Find where the given text appears and provide that cell's center as [X, Y] coordinate. 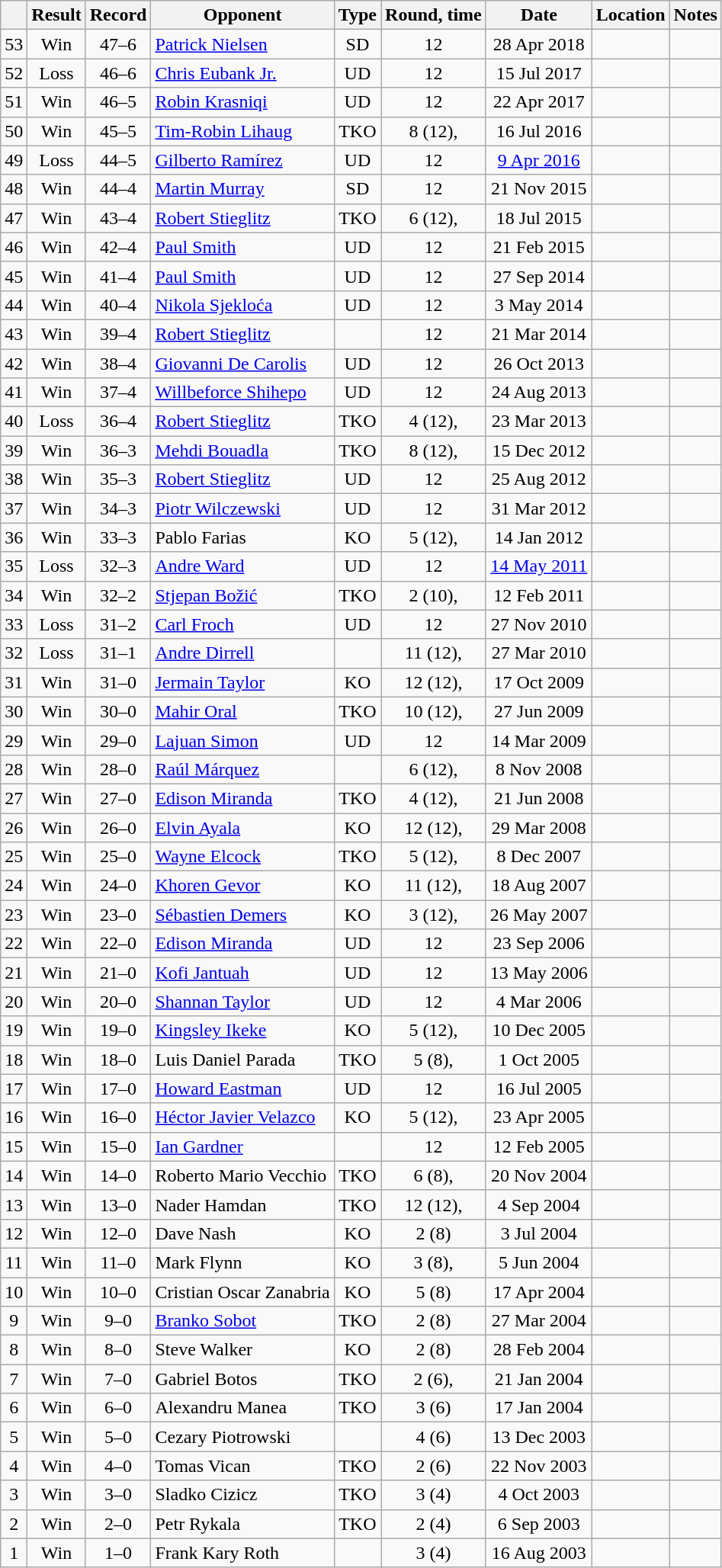
Result [56, 15]
4 Oct 2003 [538, 1495]
Branko Sobot [242, 1321]
17 Oct 2009 [538, 682]
28 Apr 2018 [538, 44]
Elvin Ayala [242, 827]
35 [14, 566]
13 [14, 1204]
16 Aug 2003 [538, 1553]
5 [14, 1437]
Tim-Robin Lihaug [242, 131]
31 Mar 2012 [538, 508]
Jermain Taylor [242, 682]
35–3 [118, 479]
3–0 [118, 1495]
46–6 [118, 73]
7–0 [118, 1379]
21 [14, 973]
Location [631, 15]
31–1 [118, 653]
37 [14, 508]
33 [14, 624]
31–2 [118, 624]
13 Dec 2003 [538, 1437]
4 Mar 2006 [538, 1002]
17 Apr 2004 [538, 1292]
Gabriel Botos [242, 1379]
38–4 [118, 364]
Shannan Taylor [242, 1002]
Héctor Javier Velazco [242, 1117]
Sébastien Demers [242, 915]
Giovanni De Carolis [242, 364]
21 Jun 2008 [538, 798]
8 Dec 2007 [538, 857]
21 Feb 2015 [538, 247]
Luis Daniel Parada [242, 1060]
20 Nov 2004 [538, 1175]
11–0 [118, 1262]
9–0 [118, 1321]
13–0 [118, 1204]
45–5 [118, 131]
5–0 [118, 1437]
20 [14, 1002]
46 [14, 247]
21 Nov 2015 [538, 189]
12–0 [118, 1233]
16 Jul 2005 [538, 1089]
Chris Eubank Jr. [242, 73]
27 Mar 2010 [538, 653]
14 [14, 1175]
6 Sep 2003 [538, 1524]
23 [14, 915]
11 [14, 1262]
18 [14, 1060]
34 [14, 595]
Stjepan Božić [242, 595]
18–0 [118, 1060]
Mark Flynn [242, 1262]
24–0 [118, 886]
25–0 [118, 857]
45 [14, 276]
Roberto Mario Vecchio [242, 1175]
24 [14, 886]
36 [14, 537]
30–0 [118, 711]
Cristian Oscar Zanabria [242, 1292]
23 Sep 2006 [538, 944]
38 [14, 479]
42–4 [118, 247]
22 [14, 944]
27 Nov 2010 [538, 624]
Kingsley Ikeke [242, 1031]
19–0 [118, 1031]
Kofi Jantuah [242, 973]
32 [14, 653]
28–0 [118, 769]
5 Jun 2004 [538, 1262]
23 Mar 2013 [538, 422]
43 [14, 334]
15 Dec 2012 [538, 451]
16 Jul 2016 [538, 131]
10 Dec 2005 [538, 1031]
Round, time [434, 15]
29–0 [118, 740]
Alexandru Manea [242, 1408]
20–0 [118, 1002]
27 [14, 798]
Wayne Elcock [242, 857]
5 (8) [434, 1292]
6 (8), [434, 1175]
Petr Rykala [242, 1524]
Piotr Wilczewski [242, 508]
27 Jun 2009 [538, 711]
34–3 [118, 508]
24 Aug 2013 [538, 393]
23–0 [118, 915]
40–4 [118, 305]
22–0 [118, 944]
Nikola Sjekloća [242, 305]
Khoren Gevor [242, 886]
43–4 [118, 218]
Frank Kary Roth [242, 1553]
1–0 [118, 1553]
27 Mar 2004 [538, 1321]
Steve Walker [242, 1350]
10 (12), [434, 711]
Record [118, 15]
53 [14, 44]
Howard Eastman [242, 1089]
Raúl Márquez [242, 769]
44–4 [118, 189]
41–4 [118, 276]
16 [14, 1117]
6 [14, 1408]
22 Nov 2003 [538, 1466]
17–0 [118, 1089]
21 Jan 2004 [538, 1379]
1 [14, 1553]
2 (6) [434, 1466]
Opponent [242, 15]
Tomas Vican [242, 1466]
4 Sep 2004 [538, 1204]
4 (6) [434, 1437]
40 [14, 422]
17 [14, 1089]
2 (10), [434, 595]
Andre Dirrell [242, 653]
8 Nov 2008 [538, 769]
44 [14, 305]
26 Oct 2013 [538, 364]
5 (8), [434, 1060]
28 Feb 2004 [538, 1350]
29 [14, 740]
28 [14, 769]
18 Jul 2015 [538, 218]
47–6 [118, 44]
21 Mar 2014 [538, 334]
26 [14, 827]
8 [14, 1350]
15 [14, 1146]
42 [14, 364]
49 [14, 160]
46–5 [118, 102]
30 [14, 711]
Martin Murray [242, 189]
48 [14, 189]
3 (12), [434, 915]
2 (4) [434, 1524]
3 Jul 2004 [538, 1233]
Mahir Oral [242, 711]
3 May 2014 [538, 305]
Lajuan Simon [242, 740]
6–0 [118, 1408]
Nader Hamdan [242, 1204]
39 [14, 451]
14 Mar 2009 [538, 740]
16–0 [118, 1117]
27–0 [118, 798]
4–0 [118, 1466]
33–3 [118, 537]
50 [14, 131]
26–0 [118, 827]
Robin Krasniqi [242, 102]
12 Feb 2011 [538, 595]
Ian Gardner [242, 1146]
25 [14, 857]
8–0 [118, 1350]
25 Aug 2012 [538, 479]
15–0 [118, 1146]
27 Sep 2014 [538, 276]
3 [14, 1495]
39–4 [118, 334]
41 [14, 393]
19 [14, 1031]
2 [14, 1524]
Pablo Farias [242, 537]
51 [14, 102]
9 [14, 1321]
Notes [695, 15]
10 [14, 1292]
52 [14, 73]
13 May 2006 [538, 973]
Date [538, 15]
Andre Ward [242, 566]
14–0 [118, 1175]
Sladko Cizicz [242, 1495]
22 Apr 2017 [538, 102]
9 Apr 2016 [538, 160]
Gilberto Ramírez [242, 160]
32–2 [118, 595]
32–3 [118, 566]
4 [14, 1466]
15 Jul 2017 [538, 73]
21–0 [118, 973]
10–0 [118, 1292]
1 Oct 2005 [538, 1060]
37–4 [118, 393]
12 Feb 2005 [538, 1146]
3 (8), [434, 1262]
29 Mar 2008 [538, 827]
2–0 [118, 1524]
14 Jan 2012 [538, 537]
23 Apr 2005 [538, 1117]
Mehdi Bouadla [242, 451]
31–0 [118, 682]
2 (6), [434, 1379]
Type [357, 15]
3 (6) [434, 1408]
17 Jan 2004 [538, 1408]
Dave Nash [242, 1233]
Carl Froch [242, 624]
36–4 [118, 422]
44–5 [118, 160]
Cezary Piotrowski [242, 1437]
18 Aug 2007 [538, 886]
7 [14, 1379]
47 [14, 218]
14 May 2011 [538, 566]
31 [14, 682]
Willbeforce Shihepo [242, 393]
Patrick Nielsen [242, 44]
26 May 2007 [538, 915]
36–3 [118, 451]
